Return the [x, y] coordinate for the center point of the cell that contains the specified text.  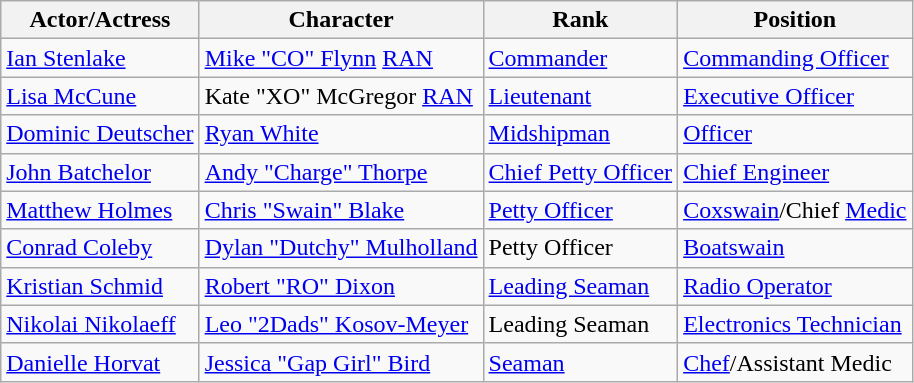
Ian Stenlake [100, 58]
Commanding Officer [795, 58]
Chief Engineer [795, 172]
Midshipman [580, 134]
Commander [580, 58]
Boatswain [795, 248]
Dominic Deutscher [100, 134]
Coxswain/Chief Medic [795, 210]
Radio Operator [795, 286]
Kristian Schmid [100, 286]
Mike "CO" Flynn RAN [341, 58]
Character [341, 20]
Robert "RO" Dixon [341, 286]
Chef/Assistant Medic [795, 362]
Executive Officer [795, 96]
Seaman [580, 362]
John Batchelor [100, 172]
Chief Petty Officer [580, 172]
Jessica "Gap Girl" Bird [341, 362]
Danielle Horvat [100, 362]
Actor/Actress [100, 20]
Ryan White [341, 134]
Kate "XO" McGregor RAN [341, 96]
Rank [580, 20]
Position [795, 20]
Electronics Technician [795, 324]
Andy "Charge" Thorpe [341, 172]
Lieutenant [580, 96]
Conrad Coleby [100, 248]
Nikolai Nikolaeff [100, 324]
Lisa McCune [100, 96]
Dylan "Dutchy" Mulholland [341, 248]
Matthew Holmes [100, 210]
Leo "2Dads" Kosov-Meyer [341, 324]
Chris "Swain" Blake [341, 210]
Officer [795, 134]
